Find where the given text appears and provide that cell's center as (x, y) coordinate. 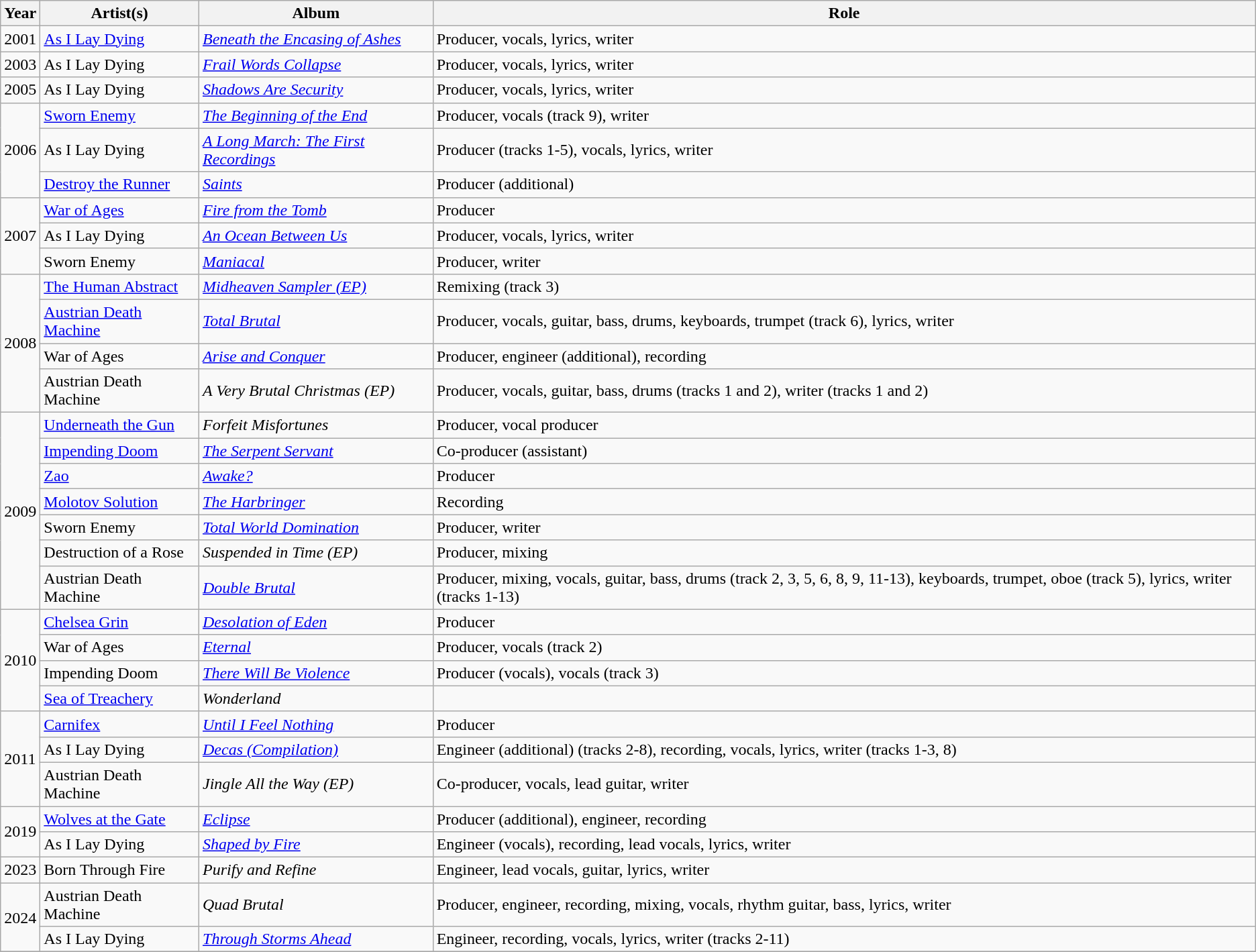
Saints (317, 184)
Awake? (317, 476)
Shadows Are Security (317, 90)
Co-producer (assistant) (844, 451)
2023 (20, 870)
Carnifex (119, 724)
Desolation of Eden (317, 622)
Producer (tracks 1-5), vocals, lyrics, writer (844, 150)
Engineer, lead vocals, guitar, lyrics, writer (844, 870)
Engineer (vocals), recording, lead vocals, lyrics, writer (844, 845)
Total World Domination (317, 527)
Engineer, recording, vocals, lyrics, writer (tracks 2-11) (844, 939)
Remixing (track 3) (844, 286)
2007 (20, 235)
Midheaven Sampler (EP) (317, 286)
Sea of Treachery (119, 698)
Producer (additional), engineer, recording (844, 819)
Recording (844, 502)
The Serpent Servant (317, 451)
Producer, vocal producer (844, 425)
Underneath the Gun (119, 425)
2005 (20, 90)
Suspended in Time (EP) (317, 553)
Through Storms Ahead (317, 939)
Until I Feel Nothing (317, 724)
Shaped by Fire (317, 845)
Wonderland (317, 698)
A Long March: The First Recordings (317, 150)
2010 (20, 660)
Frail Words Collapse (317, 64)
Producer, vocals (track 2) (844, 647)
Zao (119, 476)
Producer, vocals (track 9), writer (844, 115)
Total Brutal (317, 321)
Quad Brutal (317, 904)
Album (317, 13)
Double Brutal (317, 588)
2006 (20, 150)
Arise and Conquer (317, 356)
Producer, mixing (844, 553)
The Harbringer (317, 502)
Engineer (additional) (tracks 2-8), recording, vocals, lyrics, writer (tracks 1-3, 8) (844, 749)
The Beginning of the End (317, 115)
Role (844, 13)
Eternal (317, 647)
Beneath the Encasing of Ashes (317, 39)
2019 (20, 832)
2024 (20, 918)
Artist(s) (119, 13)
Producer, vocals, guitar, bass, drums, keyboards, trumpet (track 6), lyrics, writer (844, 321)
Destruction of a Rose (119, 553)
Jingle All the Way (EP) (317, 784)
Purify and Refine (317, 870)
Decas (Compilation) (317, 749)
Producer, engineer, recording, mixing, vocals, rhythm guitar, bass, lyrics, writer (844, 904)
Destroy the Runner (119, 184)
The Human Abstract (119, 286)
Eclipse (317, 819)
Forfeit Misfortunes (317, 425)
Wolves at the Gate (119, 819)
Producer, vocals, guitar, bass, drums (tracks 1 and 2), writer (tracks 1 and 2) (844, 390)
2001 (20, 39)
Producer, mixing, vocals, guitar, bass, drums (track 2, 3, 5, 6, 8, 9, 11-13), keyboards, trumpet, oboe (track 5), lyrics, writer (tracks 1-13) (844, 588)
2011 (20, 758)
Year (20, 13)
Molotov Solution (119, 502)
Maniacal (317, 261)
2009 (20, 511)
Producer (vocals), vocals (track 3) (844, 673)
Fire from the Tomb (317, 210)
An Ocean Between Us (317, 235)
Producer, engineer (additional), recording (844, 356)
2003 (20, 64)
Chelsea Grin (119, 622)
Producer (additional) (844, 184)
Born Through Fire (119, 870)
Co-producer, vocals, lead guitar, writer (844, 784)
2008 (20, 343)
A Very Brutal Christmas (EP) (317, 390)
There Will Be Violence (317, 673)
